Extract the (X, Y) coordinate from the center of the cell holding the provided text.  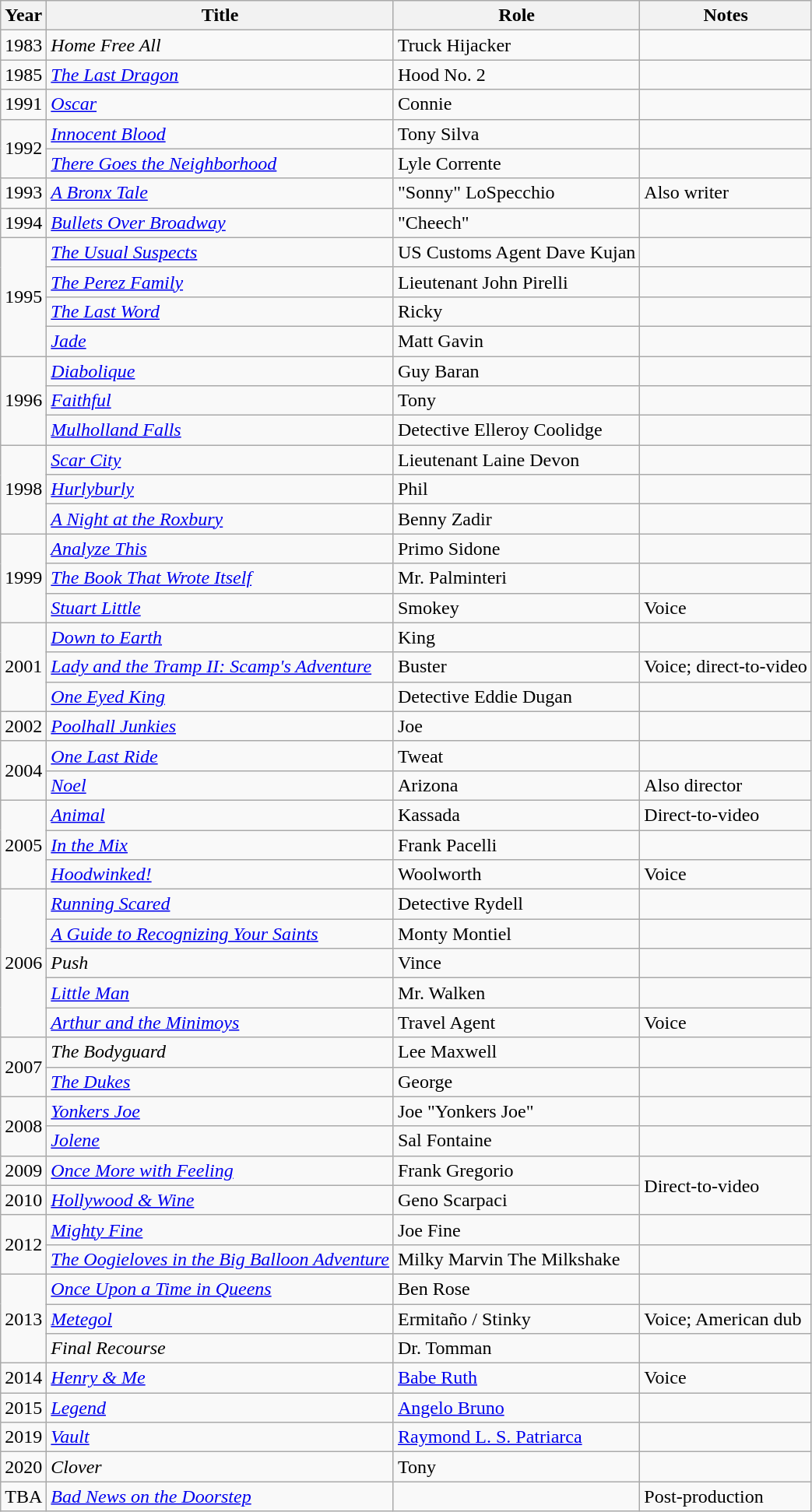
Faithful (220, 401)
"Sonny" LoSpecchio (516, 193)
Angelo Bruno (516, 1408)
A Guide to Recognizing Your Saints (220, 934)
Detective Eddie Dugan (516, 696)
Animal (220, 815)
Hoodwinked! (220, 875)
Ermitaño / Stinky (516, 1319)
Mr. Palminteri (516, 578)
Benny Zadir (516, 519)
One Last Ride (220, 756)
The Last Dragon (220, 75)
Monty Montiel (516, 934)
Geno Scarpaci (516, 1200)
2002 (23, 726)
Role (516, 16)
2009 (23, 1170)
Joe Fine (516, 1230)
Tweat (516, 756)
1999 (23, 578)
Lee Maxwell (516, 1052)
Post-production (726, 1496)
Tony Silva (516, 134)
Truck Hijacker (516, 45)
Mulholland Falls (220, 430)
Voice; direct-to-video (726, 667)
Final Recourse (220, 1349)
Running Scared (220, 904)
2005 (23, 844)
Metegol (220, 1319)
Also writer (726, 193)
Connie (516, 104)
US Customs Agent Dave Kujan (516, 252)
2020 (23, 1467)
1991 (23, 104)
2006 (23, 963)
Travel Agent (516, 1023)
Ricky (516, 311)
Once Upon a Time in Queens (220, 1289)
Buster (516, 667)
Push (220, 963)
Lieutenant John Pirelli (516, 282)
Little Man (220, 993)
Vince (516, 963)
2001 (23, 667)
Bad News on the Doorstep (220, 1496)
1998 (23, 489)
1996 (23, 401)
Noel (220, 785)
Yonkers Joe (220, 1111)
2004 (23, 770)
Poolhall Junkies (220, 726)
1994 (23, 223)
2012 (23, 1244)
Guy Baran (516, 371)
Lyle Corrente (516, 163)
Detective Rydell (516, 904)
Also director (726, 785)
Legend (220, 1408)
Frank Pacelli (516, 844)
Lady and the Tramp II: Scamp's Adventure (220, 667)
Bullets Over Broadway (220, 223)
The Usual Suspects (220, 252)
Home Free All (220, 45)
2014 (23, 1378)
The Perez Family (220, 282)
Diabolique (220, 371)
1993 (23, 193)
Year (23, 16)
The Oogieloves in the Big Balloon Adventure (220, 1259)
Innocent Blood (220, 134)
Arizona (516, 785)
Vault (220, 1437)
2008 (23, 1126)
Hood No. 2 (516, 75)
Sal Fontaine (516, 1141)
1983 (23, 45)
Matt Gavin (516, 341)
Jolene (220, 1141)
Phil (516, 489)
Hurlyburly (220, 489)
Clover (220, 1467)
Voice; American dub (726, 1319)
Kassada (516, 815)
Milky Marvin The Milkshake (516, 1259)
Woolworth (516, 875)
Down to Earth (220, 637)
King (516, 637)
Smokey (516, 608)
Babe Ruth (516, 1378)
1992 (23, 149)
Notes (726, 16)
A Night at the Roxbury (220, 519)
Raymond L. S. Patriarca (516, 1437)
Ben Rose (516, 1289)
Title (220, 16)
A Bronx Tale (220, 193)
Hollywood & Wine (220, 1200)
Primo Sidone (516, 549)
George (516, 1082)
Joe (516, 726)
In the Mix (220, 844)
Jade (220, 341)
Scar City (220, 460)
One Eyed King (220, 696)
Joe "Yonkers Joe" (516, 1111)
TBA (23, 1496)
The Dukes (220, 1082)
The Book That Wrote Itself (220, 578)
The Last Word (220, 311)
2010 (23, 1200)
2013 (23, 1318)
Frank Gregorio (516, 1170)
Mr. Walken (516, 993)
Lieutenant Laine Devon (516, 460)
"Cheech" (516, 223)
Analyze This (220, 549)
Detective Elleroy Coolidge (516, 430)
The Bodyguard (220, 1052)
Arthur and the Minimoys (220, 1023)
Dr. Tomman (516, 1349)
1995 (23, 296)
1985 (23, 75)
Mighty Fine (220, 1230)
There Goes the Neighborhood (220, 163)
Oscar (220, 104)
2015 (23, 1408)
Stuart Little (220, 608)
2007 (23, 1067)
Henry & Me (220, 1378)
Once More with Feeling (220, 1170)
2019 (23, 1437)
